Return (x, y) of the center of cell containing provided text 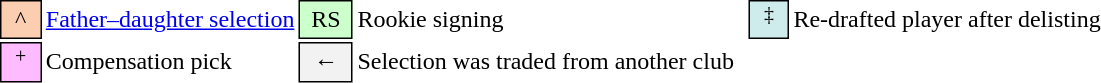
RS (326, 20)
Selection was traded from another club (551, 62)
Father–daughter selection (170, 20)
+ (20, 62)
^ (20, 20)
Compensation pick (170, 62)
Rookie signing (551, 20)
← (326, 62)
‡ (769, 20)
